Identify which cell holds the provided text, then report its (X, Y) central coordinate. 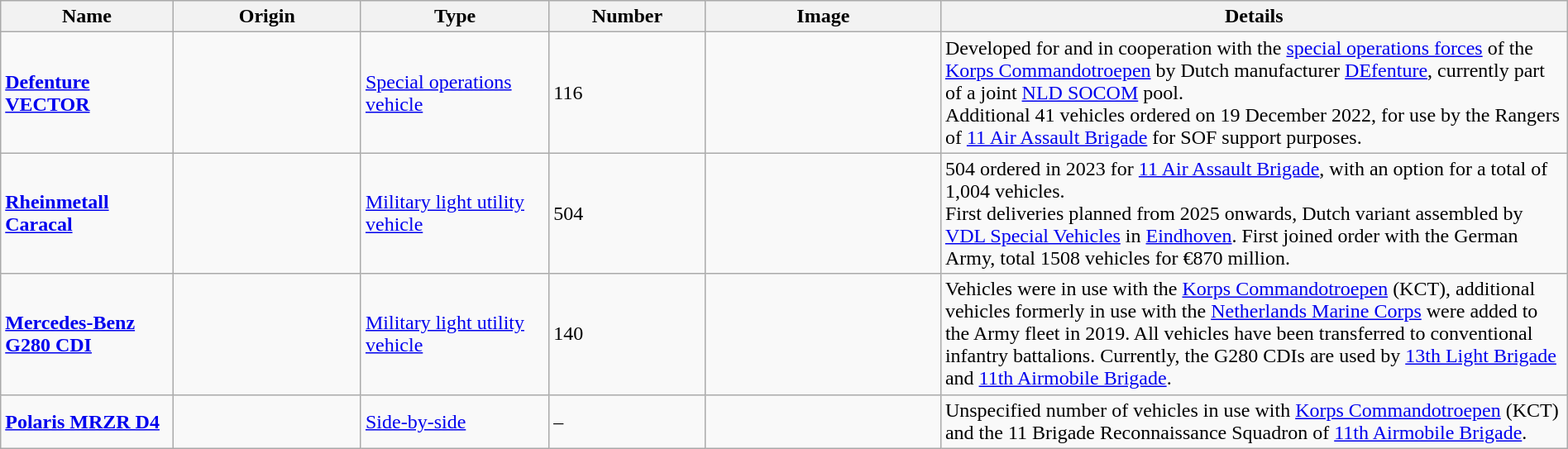
Type (455, 17)
– (627, 422)
Unspecified number of vehicles in use with Korps Commandotroepen (KCT) and the 11 Brigade Reconnaissance Squadron of 11th Airmobile Brigade. (1254, 422)
Name (87, 17)
Rheinmetall Caracal (87, 213)
140 (627, 334)
Polaris MRZR D4 (87, 422)
Mercedes-Benz G280 CDI (87, 334)
Side-by-side (455, 422)
Number (627, 17)
Image (823, 17)
Details (1254, 17)
504 (627, 213)
Defenture VECTOR (87, 93)
Origin (266, 17)
116 (627, 93)
Special operations vehicle (455, 93)
